Output the [x, y] coordinate of the center of the cell containing the given text.  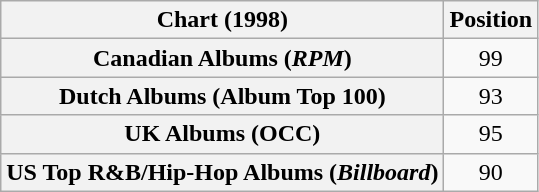
99 [491, 58]
Dutch Albums (Album Top 100) [222, 96]
90 [491, 172]
US Top R&B/Hip-Hop Albums (Billboard) [222, 172]
95 [491, 134]
UK Albums (OCC) [222, 134]
Canadian Albums (RPM) [222, 58]
Chart (1998) [222, 20]
Position [491, 20]
93 [491, 96]
